Identify which cell holds the provided text, then report its [x, y] central coordinate. 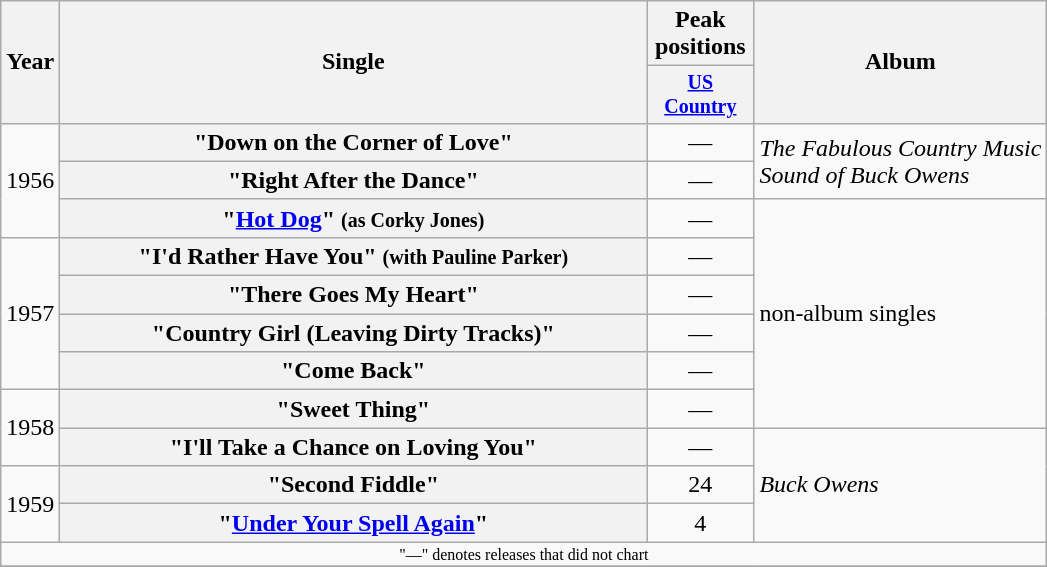
"Country Girl (Leaving Dirty Tracks)" [354, 333]
1957 [30, 313]
Year [30, 62]
Album [900, 62]
"—" denotes releases that did not chart [524, 554]
1956 [30, 180]
"There Goes My Heart" [354, 295]
"Under Your Spell Again" [354, 523]
"Second Fiddle" [354, 485]
"Come Back" [354, 371]
"Down on the Corner of Love" [354, 142]
US Country [700, 94]
non-album singles [900, 313]
"Right After the Dance" [354, 180]
"Hot Dog" (as Corky Jones) [354, 218]
1959 [30, 504]
"Sweet Thing" [354, 409]
Peak positions [700, 34]
1958 [30, 428]
The Fabulous Country MusicSound of Buck Owens [900, 161]
4 [700, 523]
Buck Owens [900, 485]
"I'd Rather Have You" (with Pauline Parker) [354, 256]
24 [700, 485]
Single [354, 62]
"I'll Take a Chance on Loving You" [354, 447]
